Determine the (x, y) coordinate at the center of the cell enclosing the given text.  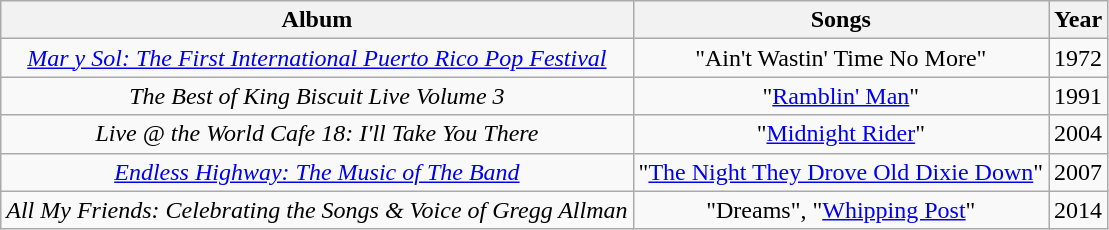
"Dreams", "Whipping Post" (840, 210)
"Ramblin' Man" (840, 96)
Songs (840, 20)
All My Friends: Celebrating the Songs & Voice of Gregg Allman (317, 210)
"The Night They Drove Old Dixie Down" (840, 172)
Endless Highway: The Music of The Band (317, 172)
"Midnight Rider" (840, 134)
"Ain't Wastin' Time No More" (840, 58)
Live @ the World Cafe 18: I'll Take You There (317, 134)
Mar y Sol: The First International Puerto Rico Pop Festival (317, 58)
Album (317, 20)
2004 (1078, 134)
Year (1078, 20)
2007 (1078, 172)
1991 (1078, 96)
1972 (1078, 58)
2014 (1078, 210)
The Best of King Biscuit Live Volume 3 (317, 96)
